Scan for the cell matching the given text and deliver its [X, Y] coordinate at center. 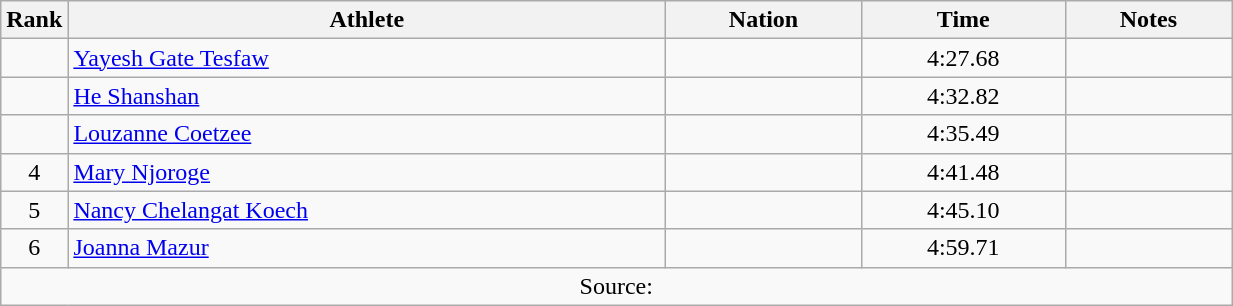
4:59.71 [963, 248]
Athlete [367, 20]
Mary Njoroge [367, 172]
Joanna Mazur [367, 248]
4 [34, 172]
4:32.82 [963, 96]
Nation [764, 20]
4:27.68 [963, 58]
Yayesh Gate Tesfaw [367, 58]
6 [34, 248]
Rank [34, 20]
Time [963, 20]
Louzanne Coetzee [367, 134]
4:45.10 [963, 210]
Nancy Chelangat Koech [367, 210]
5 [34, 210]
Source: [616, 286]
Notes [1148, 20]
4:35.49 [963, 134]
4:41.48 [963, 172]
He Shanshan [367, 96]
